Capture the cell that displays the provided text and extract its (x, y) central coordinate. 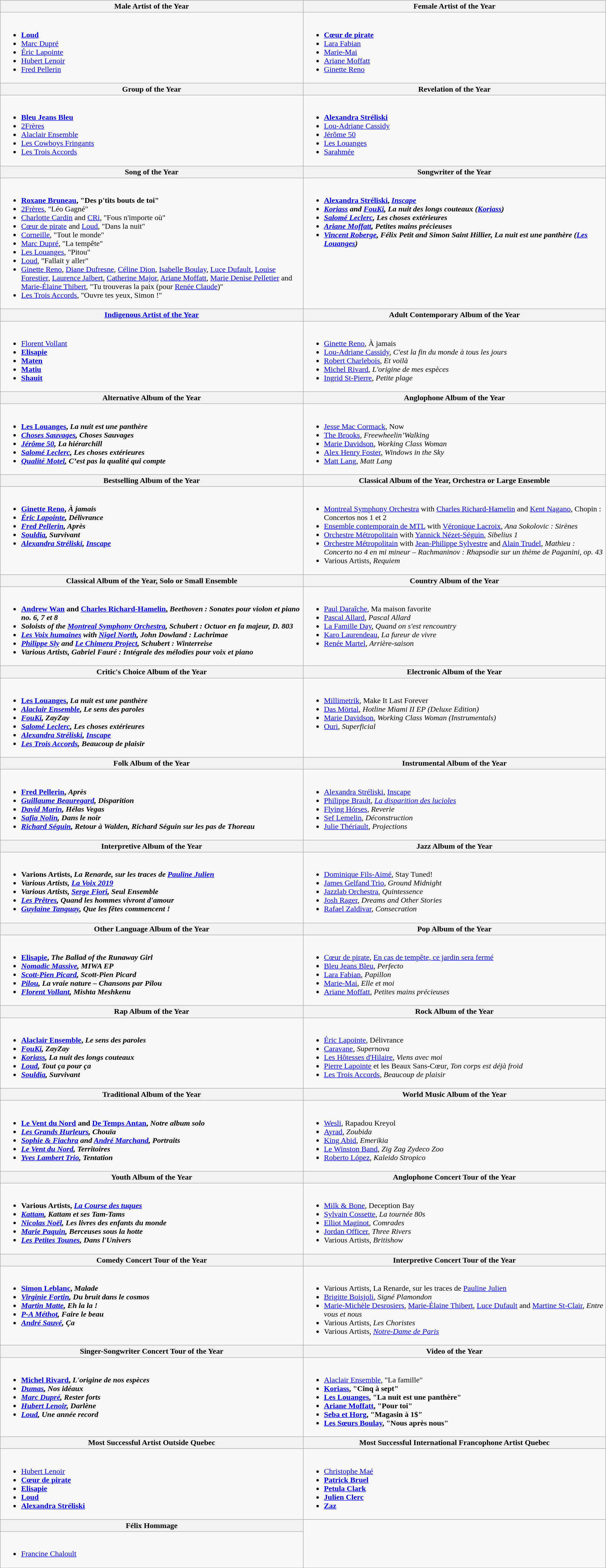
Classical Album of the Year, Solo or Small Ensemble (151, 580)
Country Album of the Year (454, 580)
Jesse Mac Cormack, NowThe Brooks, Freewheelin’WalkingMarie Davidson, Working Class WomanAlex Henry Foster, Windows in the SkyMatt Lang, Matt Lang (454, 439)
Interpretive Album of the Year (151, 846)
Youth Album of the Year (151, 1177)
Alternative Album of the Year (151, 398)
Female Artist of the Year (454, 6)
Ginette Reno, À jamaisÉric Lapointe, DélivranceFred Pellerin, AprèsSouldia, SurvivantAlexandra Stréliski, Inscape (151, 530)
Rap Album of the Year (151, 1012)
Millimetrik, Make It Last ForeverDas Mörtal, Hotline Miami II EP (Deluxe Edition)Marie Davidson, Working Class Woman (Instrumentals)Ouri, Superficial (454, 718)
Bestselling Album of the Year (151, 480)
Milk & Bone, Deception BaySylvain Cossette, La tournée 80sElliot Maginot, ComradesJordan Officer, Three RiversVarious Artists, Britishow (454, 1218)
Wesli, Rapadou KreyolAyrad, ZoubidaKing Abid, EmerikiaLe Winston Band, Zig Zag Zydeco ZooRoberto López, Kaleido Stropico (454, 1136)
Songwriter of the Year (454, 172)
Bleu Jeans Bleu2FrèresAlaclair EnsembleLes Cowboys FringantsLes Trois Accords (151, 130)
Most Successful International Francophone Artist Quebec (454, 1443)
Male Artist of the Year (151, 6)
Classical Album of the Year, Orchestra or Large Ensemble (454, 480)
Critic's Choice Album of the Year (151, 672)
Electronic Album of the Year (454, 672)
Most Successful Artist Outside Quebec (151, 1443)
Indigenous Artist of the Year (151, 315)
Song of the Year (151, 172)
Florent VollantElisapieMatenMatiuShauit (151, 356)
Alexandra StréliskiLou-Adriane CassidyJérôme 50Les LouangesSarahmée (454, 130)
Félix Hommage (151, 1526)
Adult Contemporary Album of the Year (454, 315)
Pop Album of the Year (454, 929)
Folk Album of the Year (151, 763)
Other Language Album of the Year (151, 929)
Jazz Album of the Year (454, 846)
Instrumental Album of the Year (454, 763)
Anglophone Album of the Year (454, 398)
Christophe MaéPatrick BruelPetula ClarkJulien ClercZaz (454, 1484)
Interpretive Concert Tour of the Year (454, 1260)
Anglophone Concert Tour of the Year (454, 1177)
Cœur de pirateLara FabianMarie-MaiAriane MoffattGinette Reno (454, 48)
Simon Leblanc, MaladeVirginie Fortin, Du bruit dans le cosmosMartin Matte, Eh la la !P-A Méthot, Faire le beauAndré Sauvé, Ça (151, 1306)
Francine Chaloult (151, 1550)
Group of the Year (151, 89)
LoudMarc DupréÉric LapointeHubert LenoirFred Pellerin (151, 48)
Revelation of the Year (454, 89)
Video of the Year (454, 1351)
Singer-Songwriter Concert Tour of the Year (151, 1351)
Michel Rivard, L'origine de nos espècesDumas, Nos idéauxMarc Dupré, Rester fortsHubert Lenoir, DarlèneLoud, Une année record (151, 1397)
Alaclair Ensemble, Le sens des parolesFouKi, ZayZayKoriass, La nuit des longs couteauxLoud, Tout ça pour çaSouldia, Survivant (151, 1053)
Hubert LenoirCœur de pirateElisapieLoudAlexandra Stréliski (151, 1484)
Traditional Album of the Year (151, 1094)
World Music Album of the Year (454, 1094)
Rock Album of the Year (454, 1012)
Alexandra Stréliski, InscapePhilippe Brault, La disparition des luciolesFlying Hórses, ReverieSef Lemelin, DéconstructionJulie Thériault, Projections (454, 805)
Comedy Concert Tour of the Year (151, 1260)
